For the text-containing cell, return its midpoint in (X, Y) coordinate format. 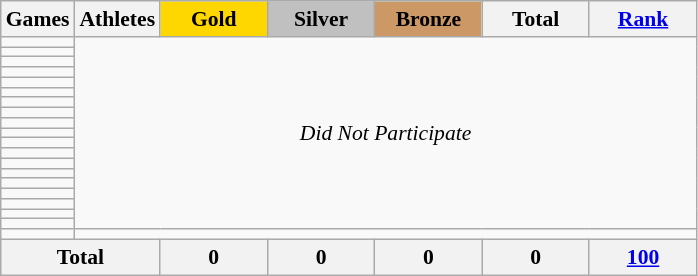
Rank (642, 19)
Gold (214, 19)
Games (38, 19)
Athletes (117, 19)
Bronze (428, 19)
100 (642, 257)
Did Not Participate (385, 133)
Silver (320, 19)
